Find where the given text appears and provide that cell's center as [X, Y] coordinate. 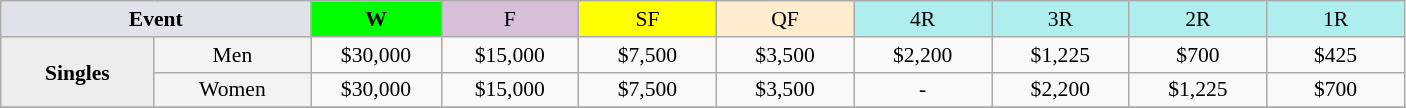
Singles [78, 72]
W [376, 19]
Women [232, 90]
1R [1336, 19]
SF [648, 19]
3R [1061, 19]
QF [785, 19]
Event [156, 19]
F [510, 19]
- [923, 90]
$425 [1336, 55]
4R [923, 19]
Men [232, 55]
2R [1198, 19]
